Detect which cell encompasses the target text, then output its (x, y) center coordinate. 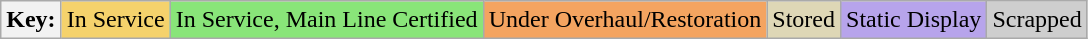
In Service, Main Line Certified (326, 20)
Key: (31, 20)
In Service (116, 20)
Scrapped (1037, 20)
Under Overhaul/Restoration (625, 20)
Static Display (914, 20)
Stored (804, 20)
